Detect which cell encompasses the target text, then output its [X, Y] center coordinate. 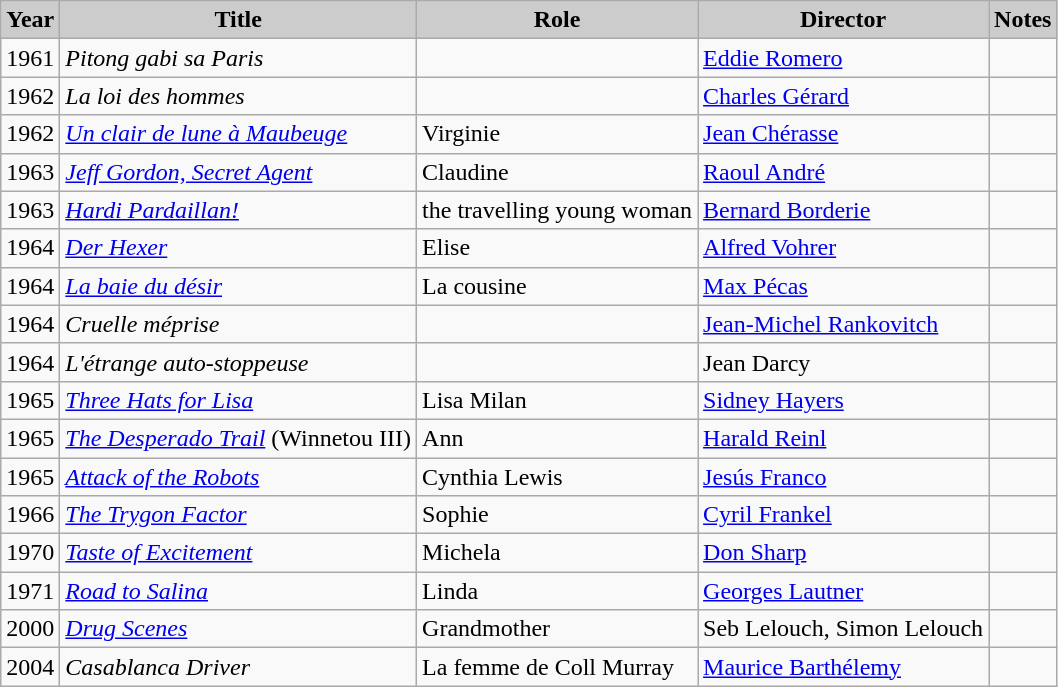
1966 [30, 515]
Ann [558, 438]
Harald Reinl [844, 438]
Title [238, 20]
Charles Gérard [844, 96]
Un clair de lune à Maubeuge [238, 134]
Sophie [558, 515]
Road to Salina [238, 591]
The Desperado Trail (Winnetou III) [238, 438]
Notes [1023, 20]
2004 [30, 667]
1970 [30, 553]
Virginie [558, 134]
Bernard Borderie [844, 210]
Cynthia Lewis [558, 477]
Jean-Michel Rankovitch [844, 324]
Drug Scenes [238, 629]
Linda [558, 591]
Maurice Barthélemy [844, 667]
1971 [30, 591]
Taste of Excitement [238, 553]
Max Pécas [844, 286]
Attack of the Robots [238, 477]
Jean Darcy [844, 362]
Three Hats for Lisa [238, 400]
La cousine [558, 286]
Role [558, 20]
Year [30, 20]
The Trygon Factor [238, 515]
Jean Chérasse [844, 134]
Raoul André [844, 172]
Sidney Hayers [844, 400]
Grandmother [558, 629]
Georges Lautner [844, 591]
2000 [30, 629]
Michela [558, 553]
Elise [558, 248]
Claudine [558, 172]
Seb Lelouch, Simon Lelouch [844, 629]
the travelling young woman [558, 210]
La femme de Coll Murray [558, 667]
L'étrange auto-stoppeuse [238, 362]
Director [844, 20]
Alfred Vohrer [844, 248]
1961 [30, 58]
Cyril Frankel [844, 515]
Jeff Gordon, Secret Agent [238, 172]
Casablanca Driver [238, 667]
Pitong gabi sa Paris [238, 58]
Don Sharp [844, 553]
Cruelle méprise [238, 324]
Hardi Pardaillan! [238, 210]
Jesús Franco [844, 477]
La baie du désir [238, 286]
La loi des hommes [238, 96]
Eddie Romero [844, 58]
Lisa Milan [558, 400]
Der Hexer [238, 248]
